Locate the cell with the specified text and output its (x, y) center coordinate. 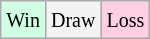
Win (24, 20)
Draw (72, 20)
Loss (126, 20)
